For the text-containing cell, return its midpoint in [x, y] coordinate format. 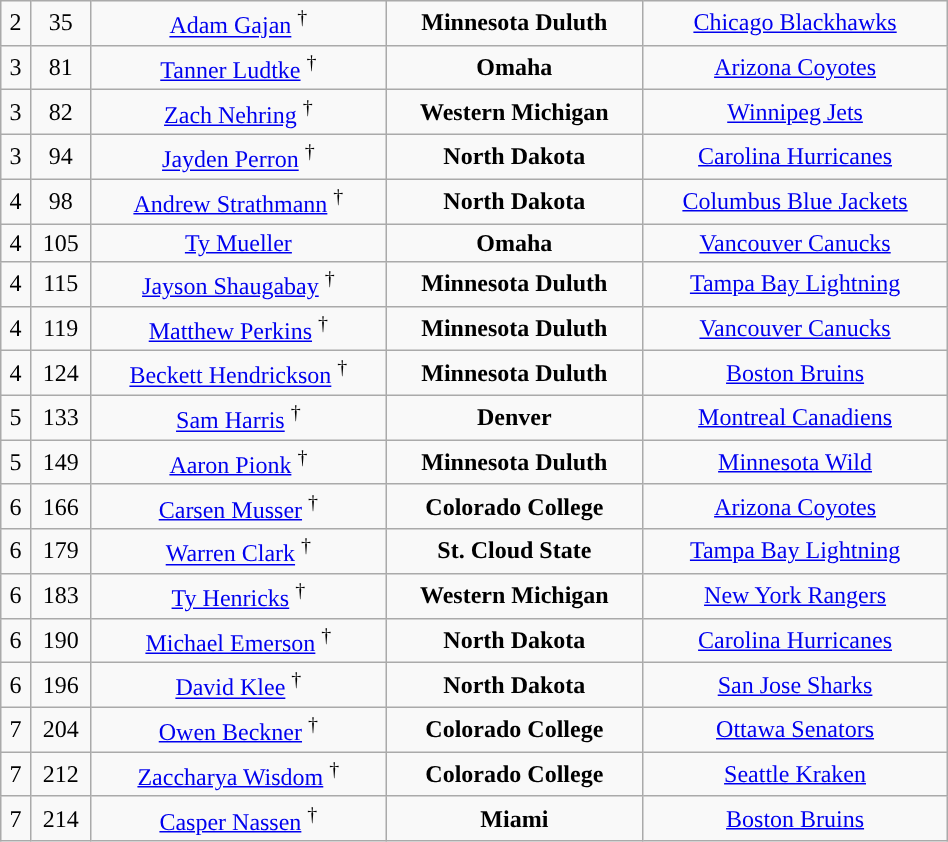
35 [60, 24]
124 [60, 374]
Seattle Kraken [795, 774]
Aaron Pionk † [238, 462]
190 [60, 640]
183 [60, 596]
Andrew Strathmann † [238, 202]
St. Cloud State [514, 552]
New York Rangers [795, 596]
Michael Emerson † [238, 640]
Zach Nehring † [238, 112]
Matthew Perkins † [238, 328]
Owen Beckner † [238, 730]
133 [60, 418]
Tanner Ludtke † [238, 68]
214 [60, 818]
Zaccharya Wisdom † [238, 774]
Montreal Canadiens [795, 418]
212 [60, 774]
Jayson Shaugabay † [238, 284]
Winnipeg Jets [795, 112]
Chicago Blackhawks [795, 24]
Columbus Blue Jackets [795, 202]
81 [60, 68]
166 [60, 506]
Ty Henricks † [238, 596]
Jayden Perron † [238, 156]
Miami [514, 818]
179 [60, 552]
105 [60, 243]
Denver [514, 418]
Casper Nassen † [238, 818]
David Klee † [238, 686]
196 [60, 686]
204 [60, 730]
Adam Gajan † [238, 24]
Ottawa Senators [795, 730]
149 [60, 462]
Minnesota Wild [795, 462]
94 [60, 156]
115 [60, 284]
Warren Clark † [238, 552]
Ty Mueller [238, 243]
Beckett Hendrickson † [238, 374]
82 [60, 112]
Carsen Musser † [238, 506]
2 [16, 24]
98 [60, 202]
Sam Harris † [238, 418]
San Jose Sharks [795, 686]
119 [60, 328]
